Search for the cell housing the specified text and yield its (X, Y) center coordinate. 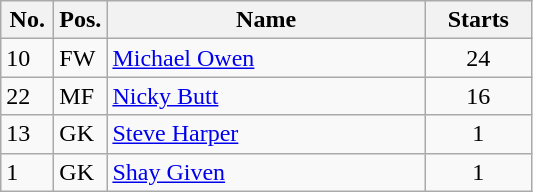
MF (80, 96)
24 (478, 58)
Starts (478, 20)
Pos. (80, 20)
Michael Owen (266, 58)
Shay Given (266, 172)
10 (28, 58)
13 (28, 134)
Nicky Butt (266, 96)
No. (28, 20)
FW (80, 58)
22 (28, 96)
16 (478, 96)
Steve Harper (266, 134)
Name (266, 20)
